Return [x, y] of the center of cell containing provided text 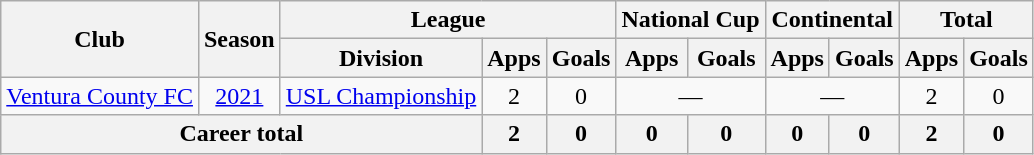
Ventura County FC [100, 96]
Career total [242, 134]
National Cup [690, 20]
Season [239, 39]
League [448, 20]
Division [381, 58]
2021 [239, 96]
Continental [832, 20]
Total [966, 20]
USL Championship [381, 96]
Club [100, 39]
